For the text-containing cell, return its midpoint in [x, y] coordinate format. 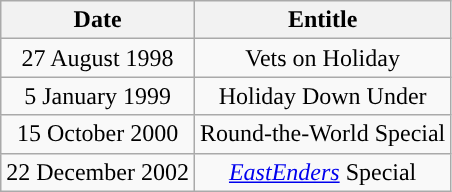
22 December 2002 [98, 172]
Entitle [322, 20]
15 October 2000 [98, 134]
Holiday Down Under [322, 96]
5 January 1999 [98, 96]
27 August 1998 [98, 58]
EastEnders Special [322, 172]
Vets on Holiday [322, 58]
Round-the-World Special [322, 134]
Date [98, 20]
